Search for the cell housing the specified text and yield its [x, y] center coordinate. 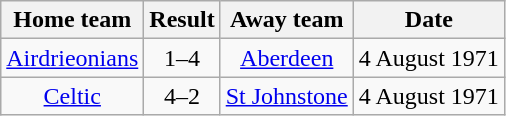
Result [182, 20]
Aberdeen [286, 58]
1–4 [182, 58]
St Johnstone [286, 96]
Home team [72, 20]
4–2 [182, 96]
Celtic [72, 96]
Airdrieonians [72, 58]
Date [428, 20]
Away team [286, 20]
